Provide the [x, y] coordinate of the cell's center where the given text is located.  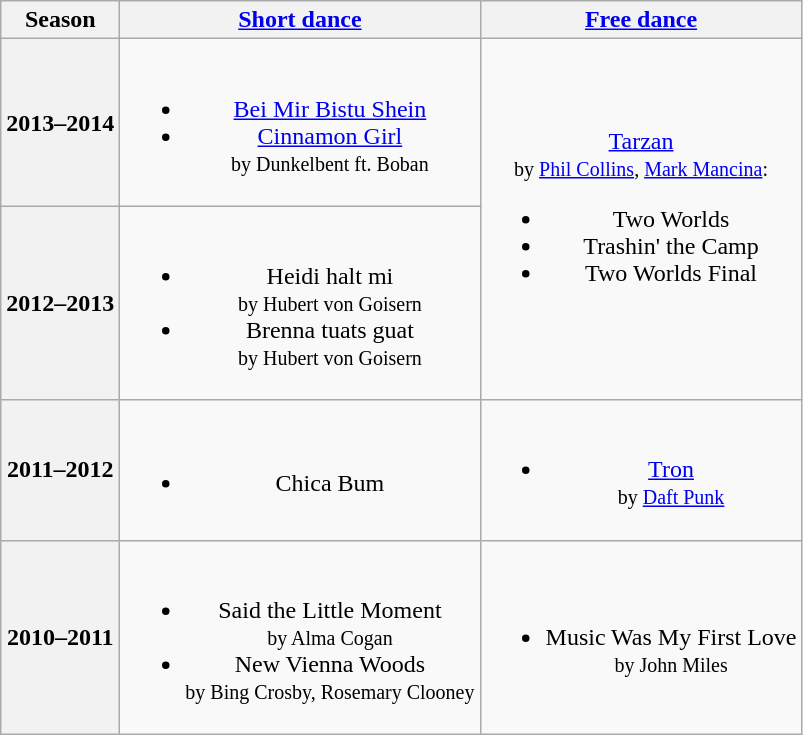
Heidi halt mi by Hubert von Goisern Brenna tuats guat by Hubert von Goisern [300, 303]
Free dance [641, 20]
Said the Little Moment by Alma Cogan New Vienna Woods by Bing Crosby, Rosemary Clooney [300, 637]
Chica Bum [300, 470]
Tarzan by Phil Collins, Mark Mancina: Two WorldsTrashin' the CampTwo Worlds Final [641, 220]
Short dance [300, 20]
2010–2011 [60, 637]
2011–2012 [60, 470]
Bei Mir Bistu Shein Cinnamon Girl by Dunkelbent ft. Boban [300, 122]
Season [60, 20]
Music Was My First Love by John Miles [641, 637]
2013–2014 [60, 122]
2012–2013 [60, 303]
Tron by Daft Punk [641, 470]
